For the text-containing cell, return its midpoint in (x, y) coordinate format. 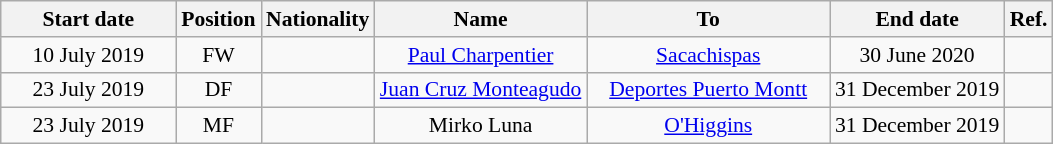
Nationality (318, 19)
Name (480, 19)
10 July 2019 (88, 55)
Position (218, 19)
Juan Cruz Monteagudo (480, 90)
Ref. (1029, 19)
FW (218, 55)
Sacachispas (708, 55)
O'Higgins (708, 126)
Deportes Puerto Montt (708, 90)
Start date (88, 19)
To (708, 19)
Paul Charpentier (480, 55)
DF (218, 90)
Mirko Luna (480, 126)
MF (218, 126)
30 June 2020 (918, 55)
End date (918, 19)
